For the text-containing cell, return its midpoint in (X, Y) coordinate format. 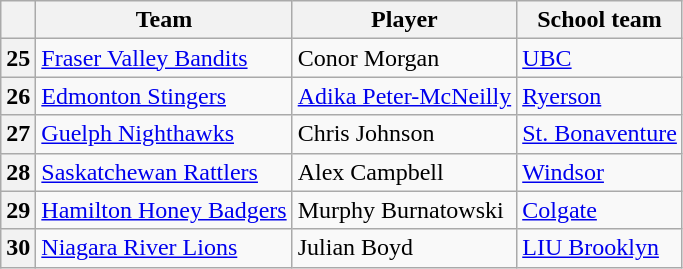
LIU Brooklyn (600, 248)
Niagara River Lions (164, 248)
Guelph Nighthawks (164, 134)
26 (18, 96)
30 (18, 248)
Saskatchewan Rattlers (164, 172)
Ryerson (600, 96)
Hamilton Honey Badgers (164, 210)
Team (164, 20)
UBC (600, 58)
Player (404, 20)
25 (18, 58)
Colgate (600, 210)
Windsor (600, 172)
29 (18, 210)
27 (18, 134)
Fraser Valley Bandits (164, 58)
Alex Campbell (404, 172)
St. Bonaventure (600, 134)
28 (18, 172)
Julian Boyd (404, 248)
Edmonton Stingers (164, 96)
School team (600, 20)
Murphy Burnatowski (404, 210)
Chris Johnson (404, 134)
Conor Morgan (404, 58)
Adika Peter-McNeilly (404, 96)
